Determine the [X, Y] coordinate at the center of the cell enclosing the given text.  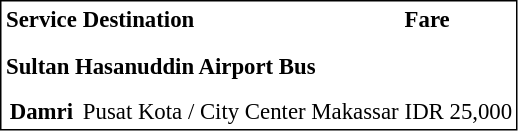
Fare [458, 19]
Service [41, 19]
Damri [41, 111]
Sultan Hasanuddin Airport Bus [258, 66]
Destination [240, 19]
Pusat Kota / City Center Makassar [240, 111]
IDR 25,000 [458, 111]
